Extract the (x, y) coordinate from the center of the cell holding the provided text.  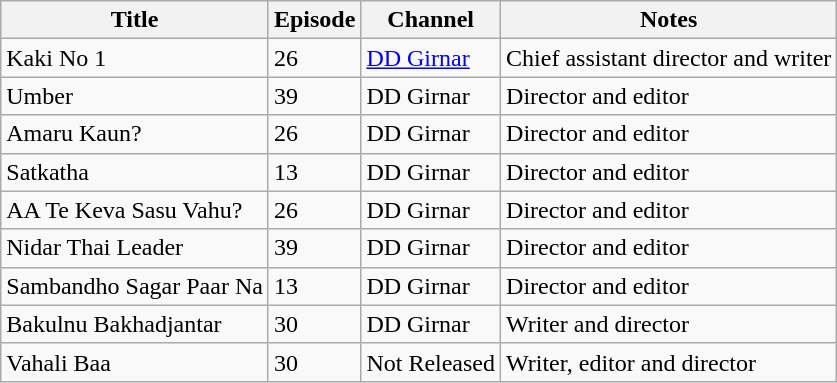
Not Released (431, 362)
Amaru Kaun? (135, 134)
Sambandho Sagar Paar Na (135, 286)
Notes (669, 20)
Writer, editor and director (669, 362)
Channel (431, 20)
Chief assistant director and writer (669, 58)
Nidar Thai Leader (135, 248)
Satkatha (135, 172)
Bakulnu Bakhadjantar (135, 324)
Episode (314, 20)
Kaki No 1 (135, 58)
Writer and director (669, 324)
Title (135, 20)
Umber (135, 96)
AA Te Keva Sasu Vahu? (135, 210)
Vahali Baa (135, 362)
